For the text-containing cell, return its midpoint in [x, y] coordinate format. 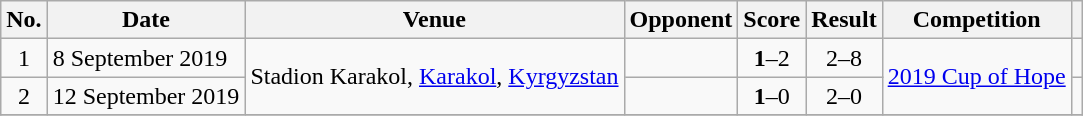
1–2 [772, 58]
Opponent [681, 20]
2 [24, 96]
Score [772, 20]
2019 Cup of Hope [976, 77]
Date [146, 20]
1 [24, 58]
8 September 2019 [146, 58]
Competition [976, 20]
Venue [434, 20]
12 September 2019 [146, 96]
Stadion Karakol, Karakol, Kyrgyzstan [434, 77]
2–0 [844, 96]
No. [24, 20]
Result [844, 20]
1–0 [772, 96]
2–8 [844, 58]
